Search for the cell housing the specified text and yield its [x, y] center coordinate. 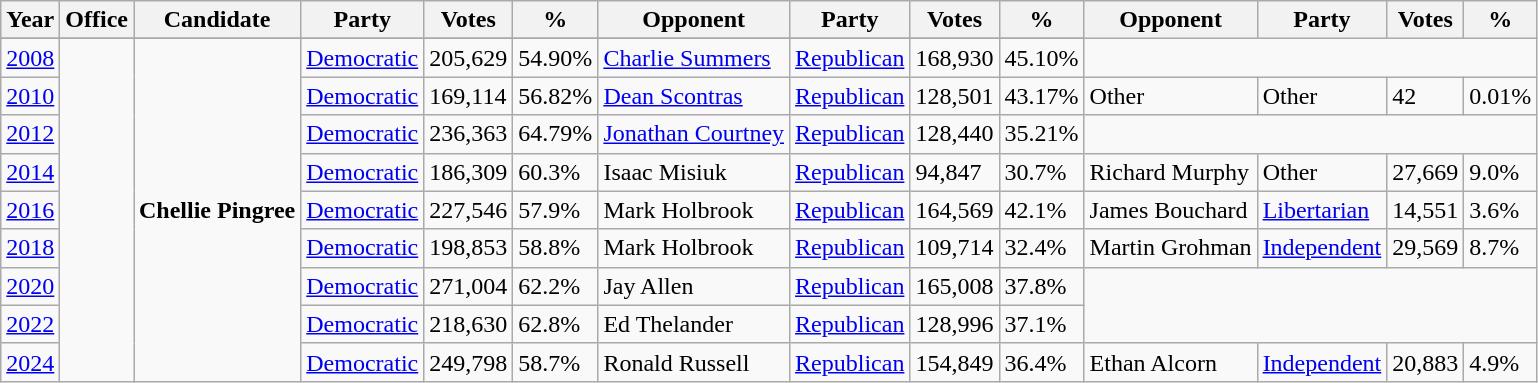
42.1% [1042, 210]
58.8% [556, 248]
198,853 [468, 248]
Libertarian [1322, 210]
35.21% [1042, 134]
2016 [30, 210]
2008 [30, 58]
165,008 [954, 286]
29,569 [1426, 248]
Jonathan Courtney [694, 134]
Martin Grohman [1170, 248]
94,847 [954, 172]
Charlie Summers [694, 58]
32.4% [1042, 248]
2020 [30, 286]
64.79% [556, 134]
128,501 [954, 96]
57.9% [556, 210]
218,630 [468, 324]
27,669 [1426, 172]
205,629 [468, 58]
Office [97, 20]
4.9% [1500, 362]
14,551 [1426, 210]
128,996 [954, 324]
2012 [30, 134]
Ronald Russell [694, 362]
271,004 [468, 286]
Dean Scontras [694, 96]
62.2% [556, 286]
0.01% [1500, 96]
Ethan Alcorn [1170, 362]
8.7% [1500, 248]
58.7% [556, 362]
62.8% [556, 324]
2014 [30, 172]
36.4% [1042, 362]
43.17% [1042, 96]
James Bouchard [1170, 210]
154,849 [954, 362]
Richard Murphy [1170, 172]
Candidate [218, 20]
2024 [30, 362]
54.90% [556, 58]
60.3% [556, 172]
186,309 [468, 172]
236,363 [468, 134]
30.7% [1042, 172]
109,714 [954, 248]
168,930 [954, 58]
128,440 [954, 134]
9.0% [1500, 172]
227,546 [468, 210]
20,883 [1426, 362]
249,798 [468, 362]
56.82% [556, 96]
Jay Allen [694, 286]
45.10% [1042, 58]
37.1% [1042, 324]
Isaac Misiuk [694, 172]
169,114 [468, 96]
2018 [30, 248]
42 [1426, 96]
3.6% [1500, 210]
164,569 [954, 210]
Year [30, 20]
37.8% [1042, 286]
Chellie Pingree [218, 210]
Ed Thelander [694, 324]
2010 [30, 96]
2022 [30, 324]
